Determine the (X, Y) coordinate at the center of the cell enclosing the given text.  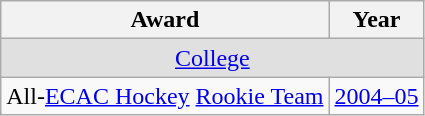
College (212, 58)
Award (165, 20)
All-ECAC Hockey Rookie Team (165, 96)
2004–05 (376, 96)
Year (376, 20)
